Locate the cell with the specified text and output its (X, Y) center coordinate. 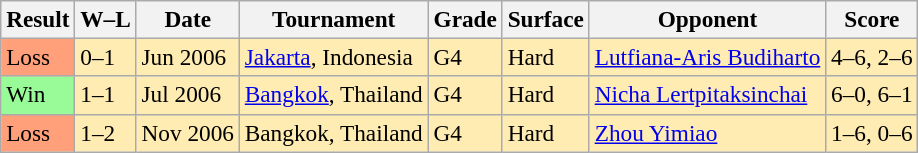
Date (188, 19)
Jul 2006 (188, 95)
0–1 (106, 57)
W–L (106, 19)
Jun 2006 (188, 57)
6–0, 6–1 (872, 95)
Result (38, 19)
Win (38, 95)
1–2 (106, 133)
Surface (546, 19)
Tournament (334, 19)
Grade (465, 19)
4–6, 2–6 (872, 57)
Opponent (707, 19)
Lutfiana-Aris Budiharto (707, 57)
1–1 (106, 95)
Score (872, 19)
Jakarta, Indonesia (334, 57)
Zhou Yimiao (707, 133)
1–6, 0–6 (872, 133)
Nicha Lertpitaksinchai (707, 95)
Nov 2006 (188, 133)
